Capture the cell that displays the provided text and extract its [X, Y] central coordinate. 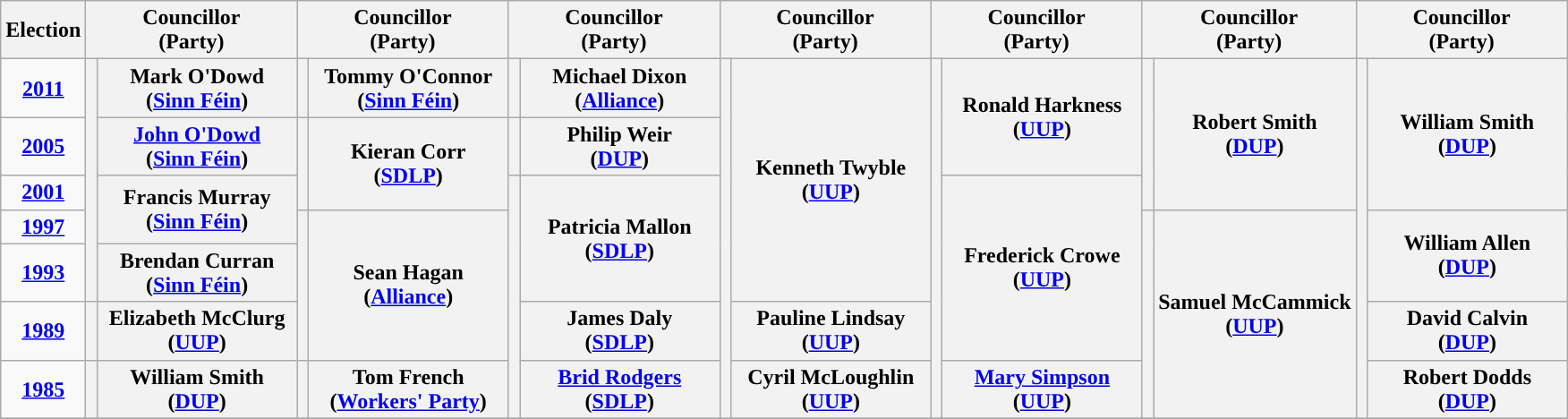
Kenneth Twyble (UUP) [831, 181]
Mary Simpson (UUP) [1043, 389]
Pauline Lindsay (UUP) [831, 331]
1989 [43, 331]
Frederick Crowe (UUP) [1043, 268]
Election [43, 30]
James Daly (SDLP) [619, 331]
1997 [43, 227]
Michael Dixon (Alliance) [619, 88]
1985 [43, 389]
1993 [43, 272]
Samuel McCammick (UUP) [1255, 313]
Patricia Mallon (SDLP) [619, 238]
Brendan Curran (Sinn Féin) [197, 272]
David Calvin (DUP) [1468, 331]
2001 [43, 192]
Tommy O'Connor (Sinn Féin) [408, 88]
Ronald Harkness (UUP) [1043, 117]
Robert Smith (DUP) [1255, 134]
Tom French (Workers' Party) [408, 389]
William Allen (DUP) [1468, 256]
Cyril McLoughlin (UUP) [831, 389]
Francis Murray (Sinn Féin) [197, 209]
Philip Weir (DUP) [619, 147]
John O'Dowd (Sinn Féin) [197, 147]
Elizabeth McClurg (UUP) [197, 331]
Kieran Corr (SDLP) [408, 163]
Robert Dodds (DUP) [1468, 389]
Mark O'Dowd (Sinn Féin) [197, 88]
Brid Rodgers (SDLP) [619, 389]
Sean Hagan (Alliance) [408, 285]
2011 [43, 88]
2005 [43, 147]
